Provide the [X, Y] coordinate of the cell's center where the given text is located.  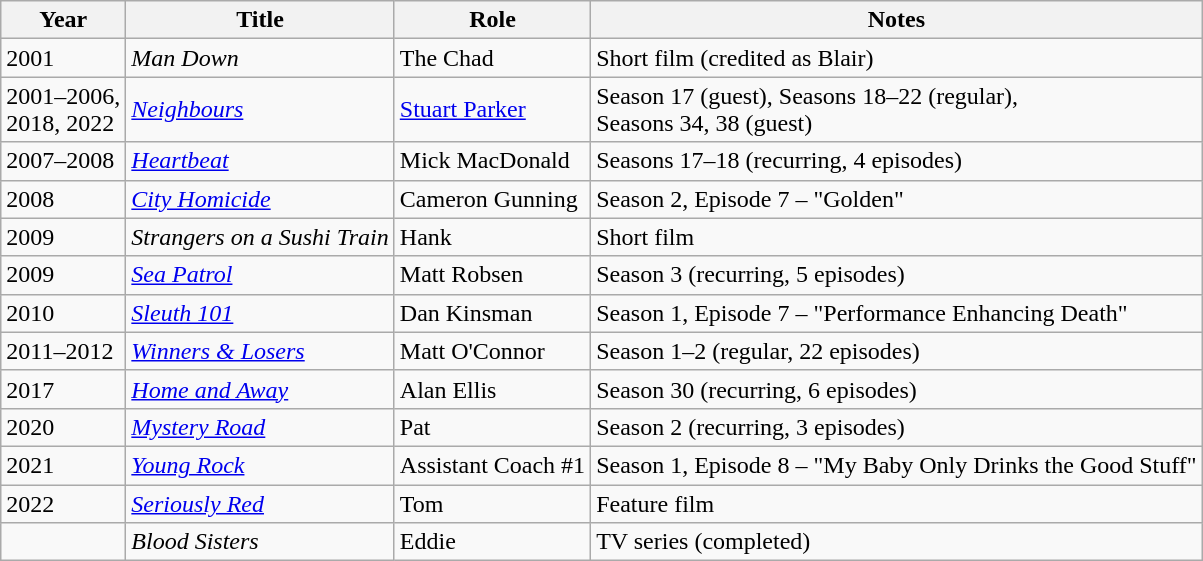
2010 [64, 313]
Season 1, Episode 7 – "Performance Enhancing Death" [897, 313]
Matt Robsen [492, 275]
Role [492, 20]
TV series (completed) [897, 542]
Tom [492, 503]
Seasons 17–18 (recurring, 4 episodes) [897, 161]
Mystery Road [260, 427]
2007–2008 [64, 161]
Sea Patrol [260, 275]
Season 17 (guest), Seasons 18–22 (regular),Seasons 34, 38 (guest) [897, 110]
Hank [492, 237]
Season 2 (recurring, 3 episodes) [897, 427]
Alan Ellis [492, 389]
2011–2012 [64, 351]
Blood Sisters [260, 542]
Man Down [260, 58]
Dan Kinsman [492, 313]
Heartbeat [260, 161]
Season 3 (recurring, 5 episodes) [897, 275]
Sleuth 101 [260, 313]
Season 1, Episode 8 – "My Baby Only Drinks the Good Stuff" [897, 465]
Cameron Gunning [492, 199]
2020 [64, 427]
2001–2006,2018, 2022 [64, 110]
Winners & Losers [260, 351]
Title [260, 20]
Season 30 (recurring, 6 episodes) [897, 389]
2022 [64, 503]
Year [64, 20]
Young Rock [260, 465]
2021 [64, 465]
Notes [897, 20]
Pat [492, 427]
Mick MacDonald [492, 161]
Home and Away [260, 389]
Seriously Red [260, 503]
Matt O'Connor [492, 351]
Feature film [897, 503]
City Homicide [260, 199]
Neighbours [260, 110]
Stuart Parker [492, 110]
Short film [897, 237]
2001 [64, 58]
The Chad [492, 58]
Strangers on a Sushi Train [260, 237]
2017 [64, 389]
Assistant Coach #1 [492, 465]
Short film (credited as Blair) [897, 58]
Season 2, Episode 7 – "Golden" [897, 199]
Eddie [492, 542]
Season 1–2 (regular, 22 episodes) [897, 351]
2008 [64, 199]
